Return the [X, Y] coordinate for the center point of the cell that contains the specified text.  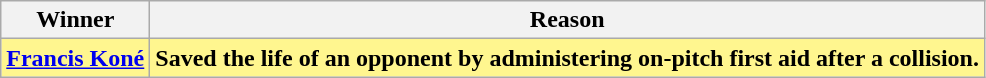
Francis Koné [76, 58]
Saved the life of an opponent by administering on-pitch first aid after a collision. [568, 58]
Reason [568, 20]
Winner [76, 20]
